Identify which cell holds the provided text, then report its [X, Y] central coordinate. 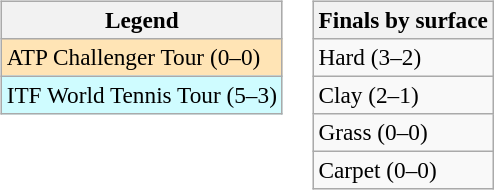
ITF World Tennis Tour (5–3) [142, 95]
Finals by surface [403, 20]
ATP Challenger Tour (0–0) [142, 57]
Clay (2–1) [403, 95]
Hard (3–2) [403, 57]
Grass (0–0) [403, 133]
Legend [142, 20]
Carpet (0–0) [403, 171]
